Pinpoint the cell where the given text exists, returning its (x, y) midpoint coordinate. 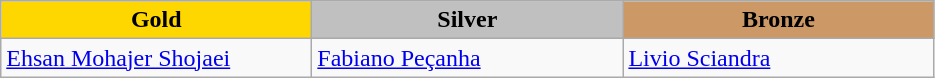
Livio Sciandra (778, 58)
Gold (156, 20)
Ehsan Mohajer Shojaei (156, 58)
Bronze (778, 20)
Fabiano Peçanha (468, 58)
Silver (468, 20)
